Return [X, Y] of the center of cell containing provided text 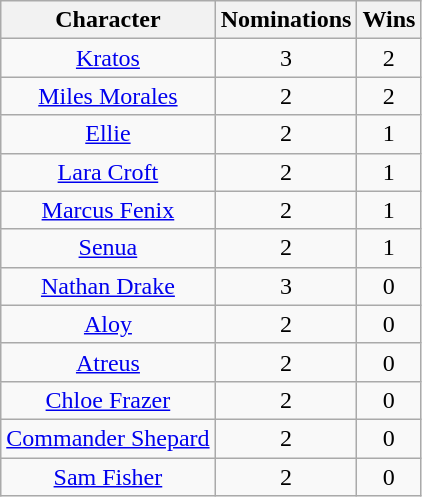
Senua [108, 248]
Chloe Frazer [108, 400]
Atreus [108, 362]
Kratos [108, 58]
Sam Fisher [108, 477]
Ellie [108, 134]
Miles Morales [108, 96]
Aloy [108, 324]
Character [108, 20]
Lara Croft [108, 172]
Nathan Drake [108, 286]
Nominations [286, 20]
Commander Shepard [108, 438]
Wins [389, 20]
Marcus Fenix [108, 210]
